Search for the cell housing the specified text and yield its (x, y) center coordinate. 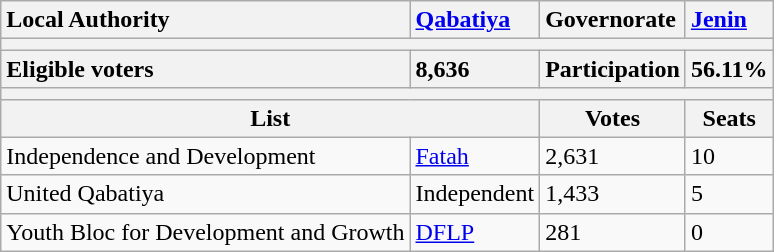
United Qabatiya (206, 194)
Fatah (475, 156)
0 (729, 232)
Jenin (729, 20)
5 (729, 194)
2,631 (613, 156)
10 (729, 156)
281 (613, 232)
Qabatiya (475, 20)
Independence and Development (206, 156)
Votes (613, 118)
Independent (475, 194)
8,636 (475, 69)
DFLP (475, 232)
Eligible voters (206, 69)
Participation (613, 69)
1,433 (613, 194)
Youth Bloc for Development and Growth (206, 232)
List (270, 118)
Local Authority (206, 20)
56.11% (729, 69)
Seats (729, 118)
Governorate (613, 20)
